Search for the cell housing the specified text and yield its [x, y] center coordinate. 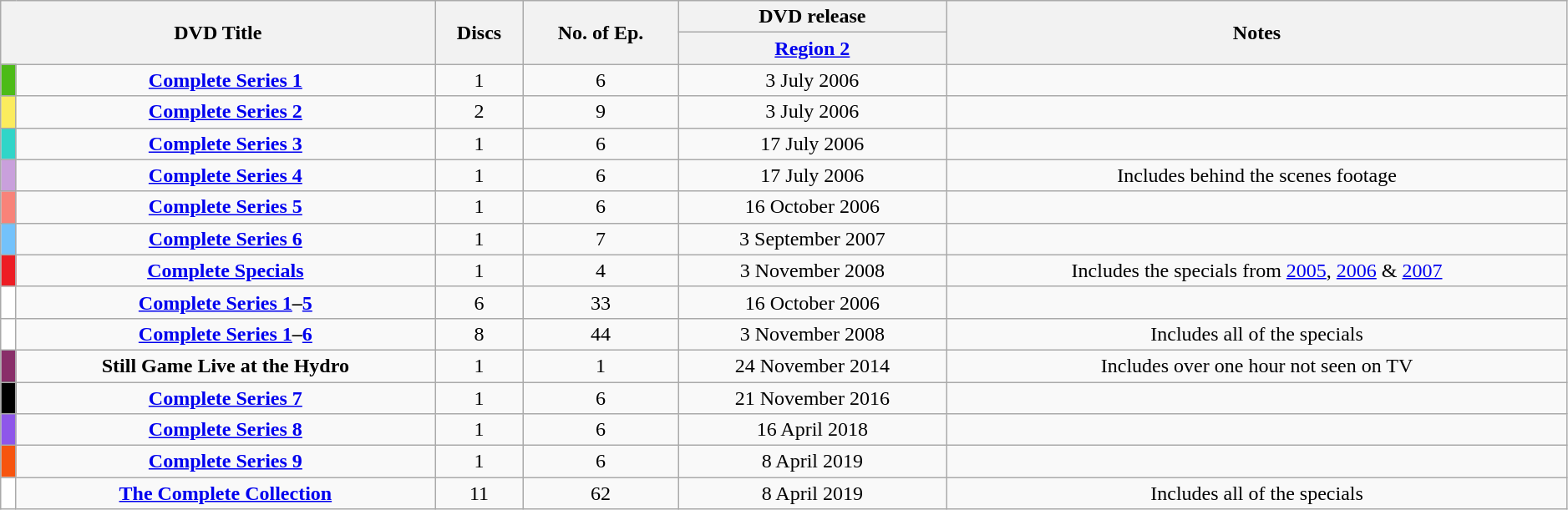
4 [601, 270]
8 [480, 334]
Complete Series 3 [226, 144]
Complete Series 4 [226, 175]
DVD release [812, 17]
DVD Title [218, 33]
Includes the specials from 2005, 2006 & 2007 [1257, 270]
Notes [1257, 33]
Complete Series 1 [226, 80]
Complete Series 9 [226, 462]
Complete Series 1–5 [226, 302]
2 [480, 112]
Region 2 [812, 48]
Complete Series 6 [226, 239]
11 [480, 493]
7 [601, 239]
Includes behind the scenes footage [1257, 175]
Complete Specials [226, 270]
44 [601, 334]
Discs [480, 33]
Still Game Live at the Hydro [226, 366]
16 April 2018 [812, 430]
62 [601, 493]
9 [601, 112]
33 [601, 302]
Complete Series 8 [226, 430]
Complete Series 2 [226, 112]
Complete Series 5 [226, 207]
Complete Series 7 [226, 398]
3 September 2007 [812, 239]
Complete Series 1–6 [226, 334]
Includes over one hour not seen on TV [1257, 366]
No. of Ep. [601, 33]
21 November 2016 [812, 398]
The Complete Collection [226, 493]
24 November 2014 [812, 366]
